Determine the [x, y] coordinate at the center of the cell enclosing the given text.  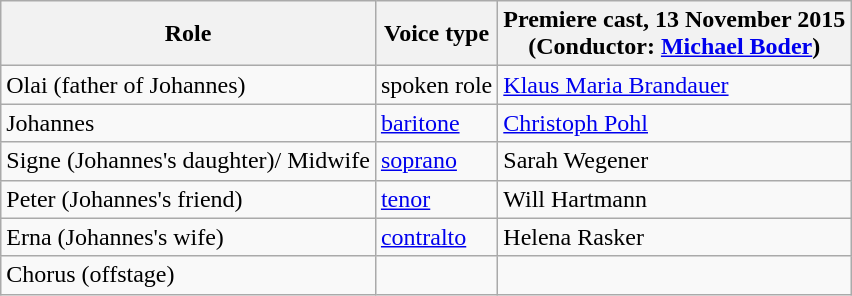
Signe (Johannes's daughter)/ Midwife [188, 161]
Voice type [436, 34]
Helena Rasker [674, 237]
Klaus Maria Brandauer [674, 85]
Premiere cast, 13 November 2015(Conductor: Michael Boder) [674, 34]
baritone [436, 123]
Erna (Johannes's wife) [188, 237]
Sarah Wegener [674, 161]
Will Hartmann [674, 199]
Peter (Johannes's friend) [188, 199]
soprano [436, 161]
Chorus (offstage) [188, 275]
spoken role [436, 85]
Role [188, 34]
contralto [436, 237]
Christoph Pohl [674, 123]
Olai (father of Johannes) [188, 85]
Johannes [188, 123]
tenor [436, 199]
